Scan for the cell matching the given text and deliver its (x, y) coordinate at center. 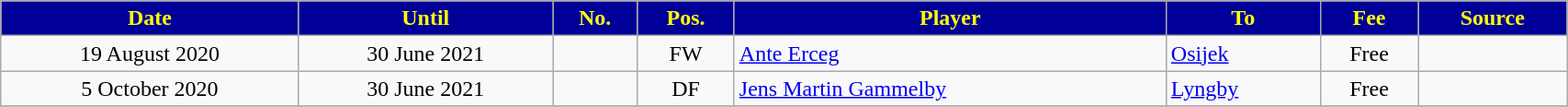
Pos. (686, 18)
DF (686, 89)
Player (950, 18)
Fee (1369, 18)
Lyngby (1243, 89)
Source (1493, 18)
19 August 2020 (150, 53)
Until (425, 18)
Jens Martin Gammelby (950, 89)
To (1243, 18)
Osijek (1243, 53)
Date (150, 18)
No. (595, 18)
FW (686, 53)
5 October 2020 (150, 89)
Ante Erceg (950, 53)
